Provide the [x, y] coordinate of the cell's center where the given text is located.  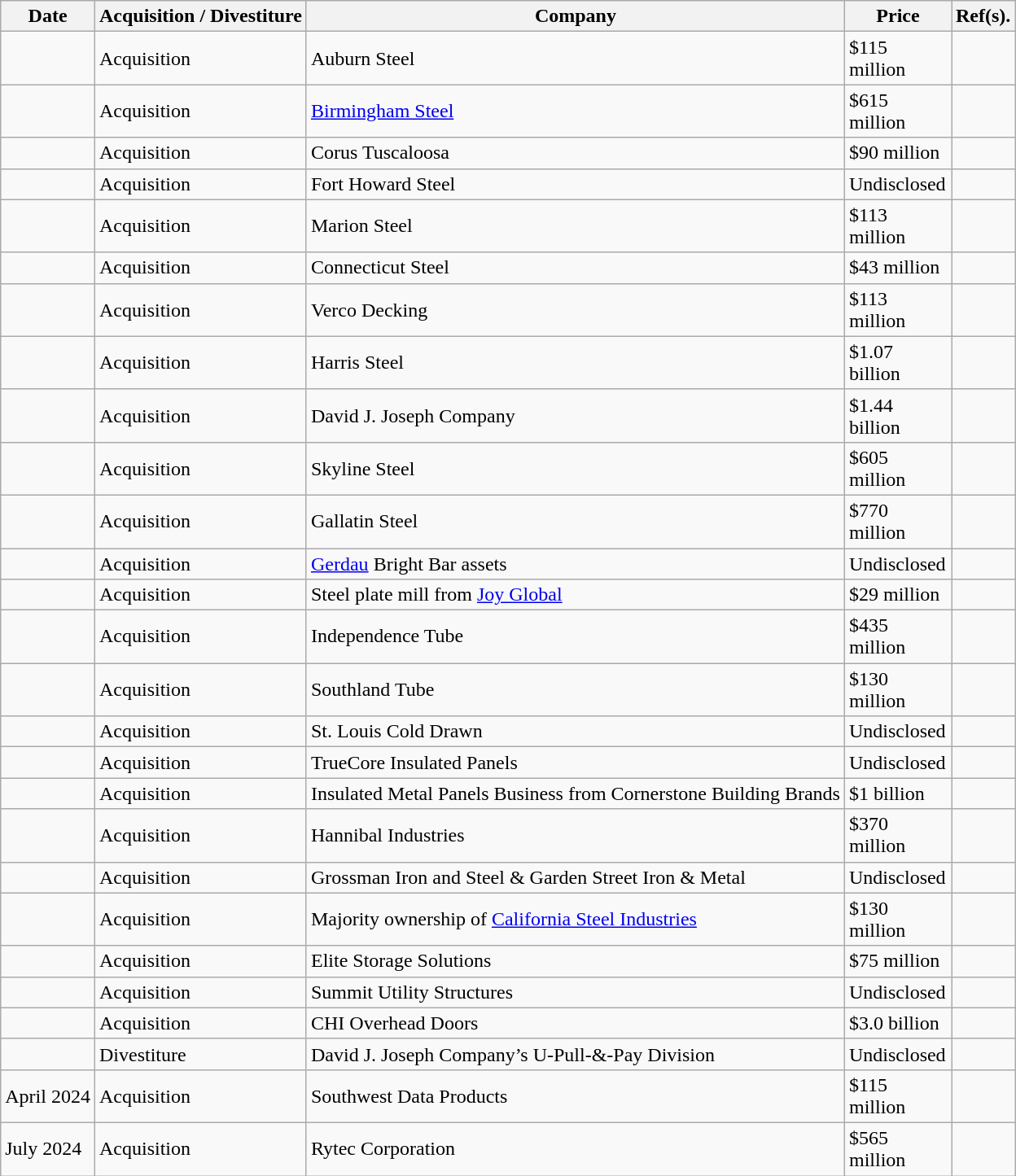
TrueCore Insulated Panels [575, 763]
$90 million [897, 153]
$1.07 billion [897, 363]
Southwest Data Products [575, 1095]
$1 billion [897, 793]
Gallatin Steel [575, 521]
$615 million [897, 111]
St. Louis Cold Drawn [575, 732]
Independence Tube [575, 636]
David J. Joseph Company’s U-Pull-&-Pay Division [575, 1054]
Skyline Steel [575, 469]
$605 million [897, 469]
Connecticut Steel [575, 268]
Ref(s). [983, 16]
Fort Howard Steel [575, 184]
Summit Utility Structures [575, 992]
$1.44 billion [897, 415]
CHI Overhead Doors [575, 1023]
July 2024 [48, 1149]
$770 million [897, 521]
$29 million [897, 595]
Insulated Metal Panels Business from Cornerstone Building Brands [575, 793]
Gerdau Bright Bar assets [575, 564]
Harris Steel [575, 363]
Birmingham Steel [575, 111]
Company [575, 16]
Hannibal Industries [575, 835]
Rytec Corporation [575, 1149]
Acquisition / Divestiture [200, 16]
April 2024 [48, 1095]
Date [48, 16]
Elite Storage Solutions [575, 961]
Steel plate mill from Joy Global [575, 595]
$370 million [897, 835]
Grossman Iron and Steel & Garden Street Iron & Metal [575, 877]
Southland Tube [575, 690]
$435 million [897, 636]
$565 million [897, 1149]
Price [897, 16]
Verco Decking [575, 309]
$75 million [897, 961]
$43 million [897, 268]
$3.0 billion [897, 1023]
Marion Steel [575, 226]
Majority ownership of California Steel Industries [575, 920]
Auburn Steel [575, 59]
David J. Joseph Company [575, 415]
Corus Tuscaloosa [575, 153]
Divestiture [200, 1054]
